Find where the given text appears and provide that cell's center as (X, Y) coordinate. 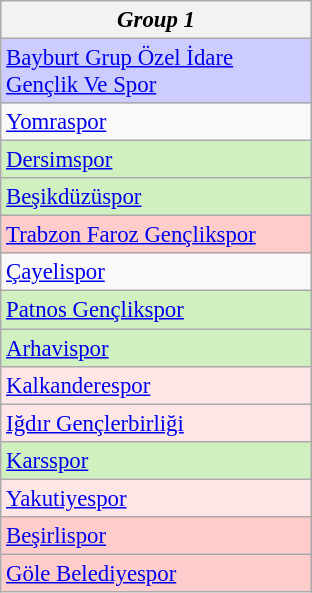
Karsspor (156, 460)
Yomraspor (156, 122)
Group 1 (156, 20)
Çayelispor (156, 273)
Bayburt Grup Özel İdare Gençlik Ve Spor (156, 72)
Göle Belediyespor (156, 573)
Arhavispor (156, 348)
Beşikdüzüspor (156, 197)
Trabzon Faroz Gençlikspor (156, 235)
Yakutiyespor (156, 498)
Kalkanderespor (156, 385)
Patnos Gençlikspor (156, 310)
Iğdır Gençlerbirliği (156, 423)
Dersimspor (156, 160)
Beşirlispor (156, 536)
